From the cell containing the given text, extract its center point as [x, y] coordinate. 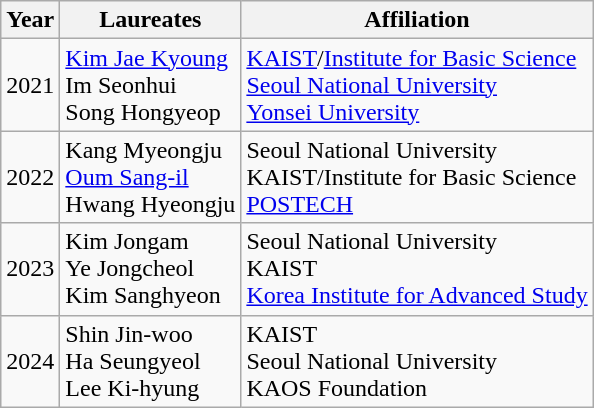
Seoul National UniversityKAIST/Institute for Basic SciencePOSTECH [417, 177]
2024 [30, 361]
2022 [30, 177]
Kim JongamYe JongcheolKim Sanghyeon [150, 269]
2021 [30, 85]
Seoul National UniversityKAISTKorea Institute for Advanced Study [417, 269]
Affiliation [417, 20]
Laureates [150, 20]
KAISTSeoul National UniversityKAOS Foundation [417, 361]
KAIST/Institute for Basic ScienceSeoul National UniversityYonsei University [417, 85]
Year [30, 20]
Shin Jin-wooHa SeungyeolLee Ki-hyung [150, 361]
Kang MyeongjuOum Sang-ilHwang Hyeongju [150, 177]
2023 [30, 269]
Kim Jae KyoungIm SeonhuiSong Hongyeop [150, 85]
